Scan for the cell matching the given text and deliver its (x, y) coordinate at center. 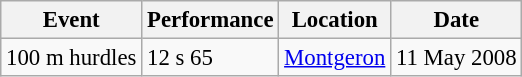
11 May 2008 (456, 58)
Date (456, 20)
Montgeron (335, 58)
Location (335, 20)
Performance (210, 20)
Event (72, 20)
12 s 65 (210, 58)
100 m hurdles (72, 58)
